Detect which cell encompasses the target text, then output its (X, Y) center coordinate. 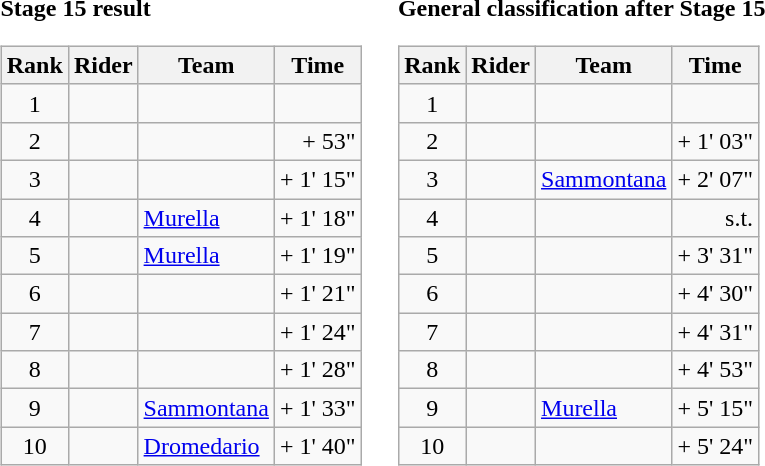
+ 4' 30" (716, 294)
+ 3' 31" (716, 256)
+ 1' 03" (716, 141)
+ 1' 28" (318, 370)
+ 53" (318, 141)
+ 5' 15" (716, 408)
+ 1' 18" (318, 217)
+ 4' 31" (716, 332)
+ 2' 07" (716, 179)
Dromedario (206, 446)
s.t. (716, 217)
+ 1' 15" (318, 179)
+ 1' 24" (318, 332)
+ 5' 24" (716, 446)
+ 1' 19" (318, 256)
+ 1' 40" (318, 446)
+ 1' 21" (318, 294)
+ 4' 53" (716, 370)
+ 1' 33" (318, 408)
